Pinpoint the cell where the given text exists, returning its (X, Y) midpoint coordinate. 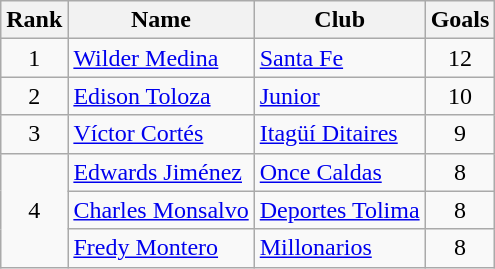
Goals (460, 20)
Rank (34, 20)
4 (34, 210)
Charles Monsalvo (161, 210)
10 (460, 96)
Millonarios (340, 248)
Edison Toloza (161, 96)
Once Caldas (340, 172)
12 (460, 58)
Santa Fe (340, 58)
Edwards Jiménez (161, 172)
Fredy Montero (161, 248)
Wilder Medina (161, 58)
Víctor Cortés (161, 134)
2 (34, 96)
Club (340, 20)
Itagüí Ditaires (340, 134)
Deportes Tolima (340, 210)
Junior (340, 96)
9 (460, 134)
Name (161, 20)
1 (34, 58)
3 (34, 134)
